Detect which cell encompasses the target text, then output its (x, y) center coordinate. 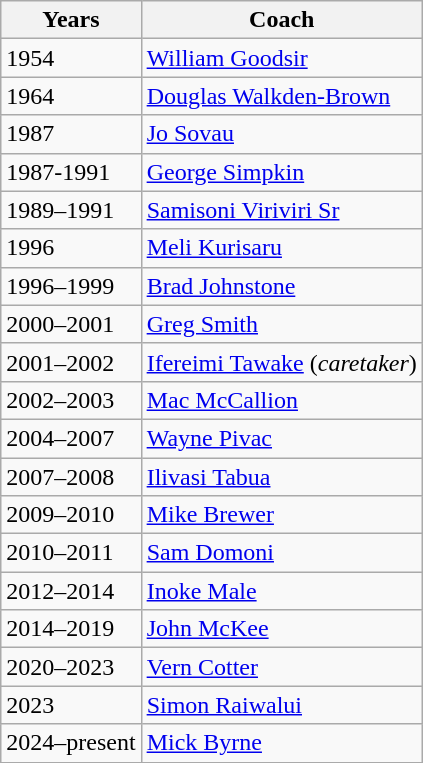
2010–2011 (71, 553)
1954 (71, 58)
Mick Byrne (282, 743)
Ifereimi Tawake (caretaker) (282, 362)
Meli Kurisaru (282, 248)
Coach (282, 20)
Sam Domoni (282, 553)
1996–1999 (71, 286)
Mike Brewer (282, 515)
Greg Smith (282, 324)
2020–2023 (71, 667)
1987 (71, 134)
2023 (71, 705)
1964 (71, 96)
2024–present (71, 743)
2007–2008 (71, 477)
2004–2007 (71, 438)
Simon Raiwalui (282, 705)
Vern Cotter (282, 667)
Mac McCallion (282, 400)
William Goodsir (282, 58)
Years (71, 20)
2002–2003 (71, 400)
George Simpkin (282, 172)
Samisoni Viriviri Sr (282, 210)
Ilivasi Tabua (282, 477)
2009–2010 (71, 515)
2000–2001 (71, 324)
Wayne Pivac (282, 438)
Jo Sovau (282, 134)
Douglas Walkden-Brown (282, 96)
2001–2002 (71, 362)
John McKee (282, 629)
Inoke Male (282, 591)
1996 (71, 248)
1987-1991 (71, 172)
2012–2014 (71, 591)
2014–2019 (71, 629)
Brad Johnstone (282, 286)
1989–1991 (71, 210)
